Identify which cell holds the provided text, then report its [x, y] central coordinate. 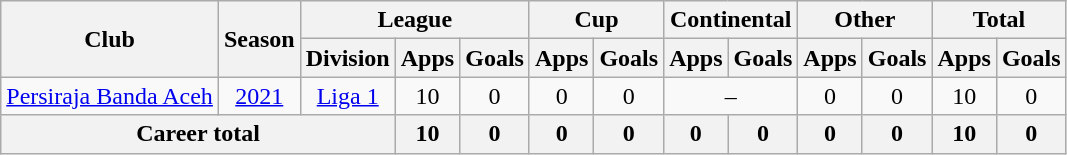
Continental [731, 20]
Career total [198, 134]
– [731, 96]
Persiraja Banda Aceh [110, 96]
Season [259, 39]
Other [865, 20]
League [414, 20]
Liga 1 [348, 96]
2021 [259, 96]
Club [110, 39]
Total [999, 20]
Division [348, 58]
Cup [596, 20]
